Identify which cell holds the provided text, then report its (X, Y) central coordinate. 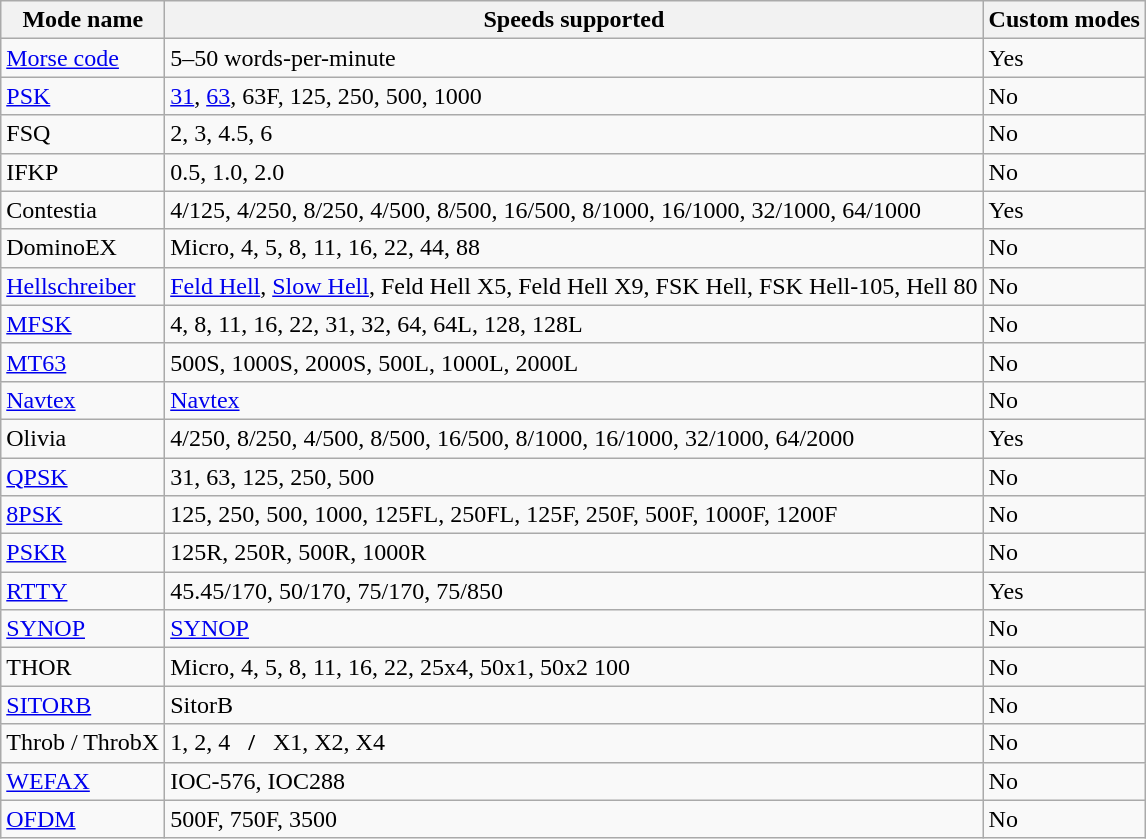
4, 8, 11, 16, 22, 31, 32, 64, 64L, 128, 128L (574, 324)
Contestia (83, 210)
1, 2, 4 / X1, X2, X4 (574, 743)
45.45/170, 50/170, 75/170, 75/850 (574, 591)
MFSK (83, 324)
125, 250, 500, 1000, 125FL, 250FL, 125F, 250F, 500F, 1000F, 1200F (574, 515)
5–50 words-per-minute (574, 58)
Micro, 4, 5, 8, 11, 16, 22, 25x4, 50x1, 50x2 100 (574, 667)
PSKR (83, 553)
31, 63, 125, 250, 500 (574, 477)
DominoEX (83, 248)
Throb / ThrobX (83, 743)
WEFAX (83, 781)
IFKP (83, 172)
Speeds supported (574, 20)
OFDM (83, 819)
THOR (83, 667)
500F, 750F, 3500 (574, 819)
Mode name (83, 20)
SitorB (574, 705)
Olivia (83, 438)
4/250, 8/250, 4/500, 8/500, 16/500, 8/1000, 16/1000, 32/1000, 64/2000 (574, 438)
Hellschreiber (83, 286)
Micro, 4, 5, 8, 11, 16, 22, 44, 88 (574, 248)
RTTY (83, 591)
Morse code (83, 58)
QPSK (83, 477)
Feld Hell, Slow Hell, Feld Hell X5, Feld Hell X9, FSK Hell, FSK Hell-105, Hell 80 (574, 286)
2, 3, 4.5, 6 (574, 134)
Custom modes (1064, 20)
125R, 250R, 500R, 1000R (574, 553)
31, 63, 63F, 125, 250, 500, 1000 (574, 96)
500S, 1000S, 2000S, 500L, 1000L, 2000L (574, 362)
SITORB (83, 705)
4/125, 4/250, 8/250, 4/500, 8/500, 16/500, 8/1000, 16/1000, 32/1000, 64/1000 (574, 210)
PSK (83, 96)
IOC-576, IOC288 (574, 781)
8PSK (83, 515)
MT63 (83, 362)
0.5, 1.0, 2.0 (574, 172)
FSQ (83, 134)
